For the text-containing cell, return its midpoint in (X, Y) coordinate format. 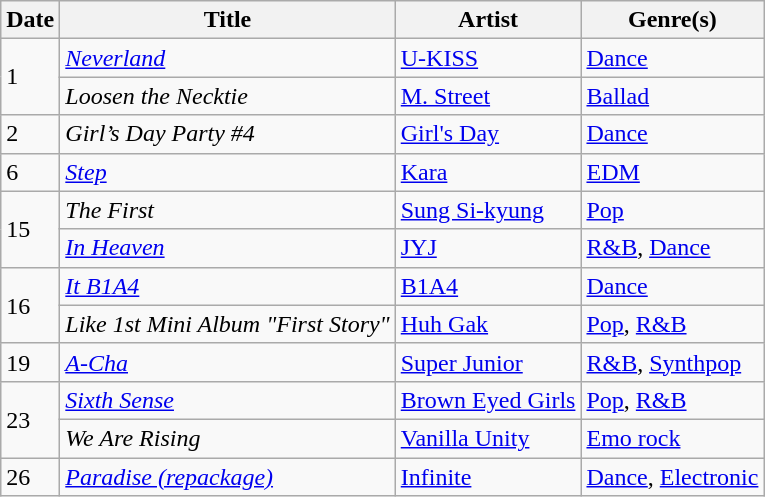
26 (30, 477)
Step (228, 172)
EDM (672, 172)
1 (30, 77)
Ballad (672, 96)
15 (30, 229)
Infinite (488, 477)
Pop (672, 210)
Title (228, 20)
Sixth Sense (228, 400)
Genre(s) (672, 20)
A-Cha (228, 362)
Paradise (repackage) (228, 477)
6 (30, 172)
Date (30, 20)
U-KISS (488, 58)
Vanilla Unity (488, 438)
19 (30, 362)
M. Street (488, 96)
The First (228, 210)
Super Junior (488, 362)
Girl's Day (488, 134)
Girl’s Day Party #4 (228, 134)
Brown Eyed Girls (488, 400)
R&B, Dance (672, 248)
It B1A4 (228, 286)
23 (30, 419)
Loosen the Necktie (228, 96)
Sung Si-kyung (488, 210)
B1A4 (488, 286)
R&B, Synthpop (672, 362)
Emo rock (672, 438)
Artist (488, 20)
We Are Rising (228, 438)
2 (30, 134)
Neverland (228, 58)
JYJ (488, 248)
Kara (488, 172)
Dance, Electronic (672, 477)
16 (30, 305)
Huh Gak (488, 324)
In Heaven (228, 248)
Like 1st Mini Album "First Story" (228, 324)
